Capture the cell that displays the provided text and extract its (X, Y) central coordinate. 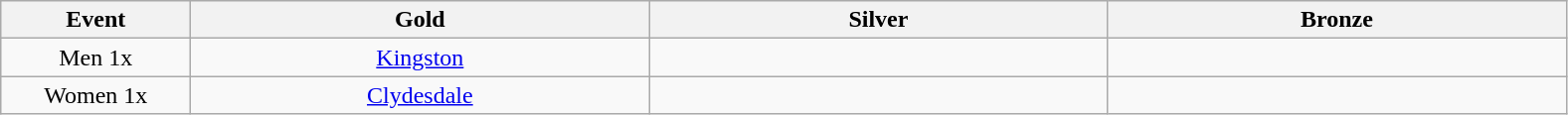
Kingston (420, 57)
Event (95, 20)
Silver (879, 20)
Clydesdale (420, 95)
Bronze (1336, 20)
Men 1x (95, 57)
Gold (420, 20)
Women 1x (95, 95)
